Provide the [x, y] coordinate of the cell's center where the given text is located.  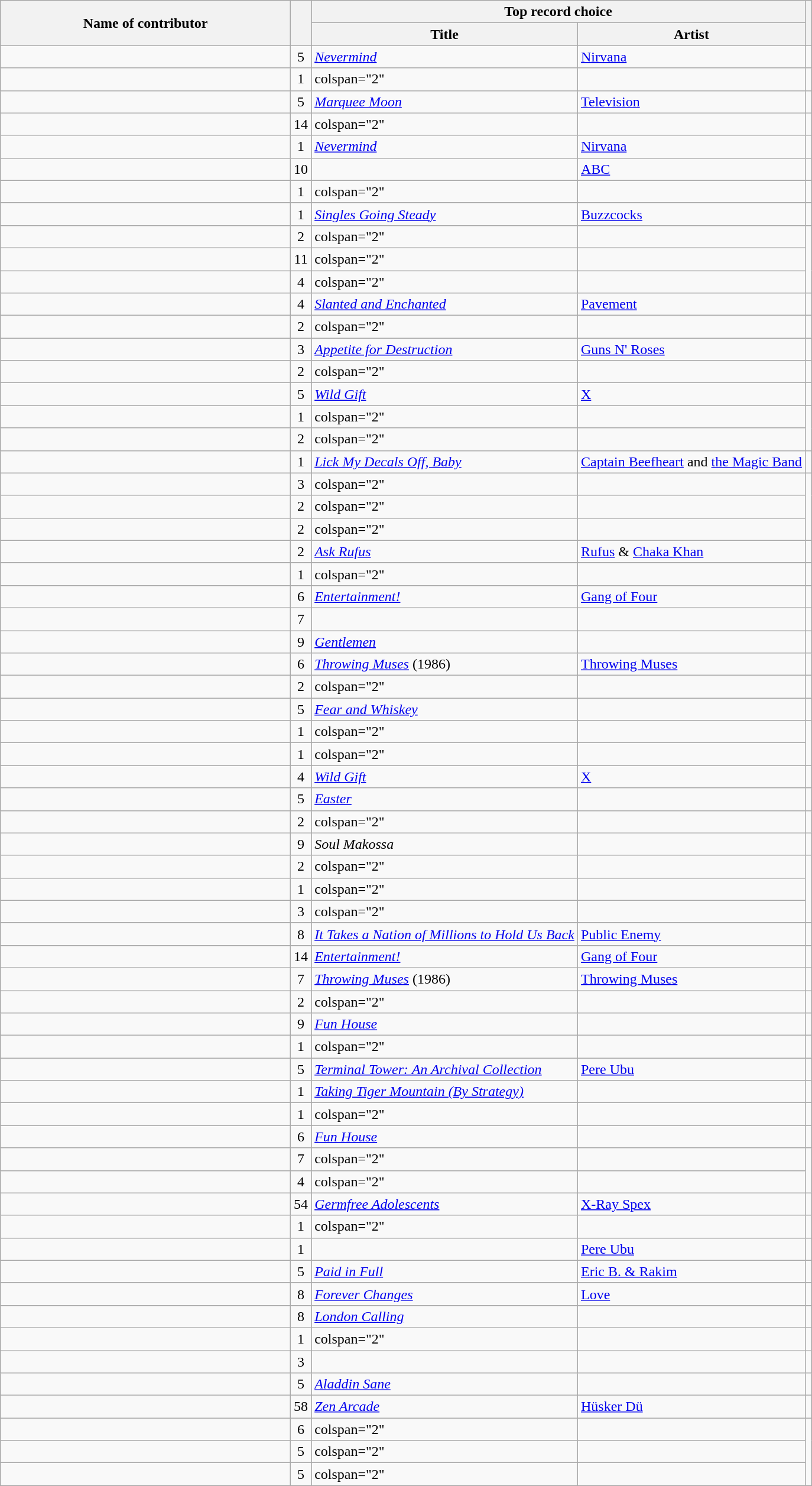
Taking Tiger Mountain (By Strategy) [444, 1092]
Gentlemen [444, 641]
Singles Going Steady [444, 214]
58 [301, 1407]
Lick My Decals Off, Baby [444, 462]
Soul Makossa [444, 844]
Forever Changes [444, 1294]
London Calling [444, 1316]
Guns N' Roses [691, 349]
Top record choice [558, 12]
Captain Beefheart and the Magic Band [691, 462]
Name of contributor [145, 23]
54 [301, 1204]
Ask Rufus [444, 551]
Appetite for Destruction [444, 349]
Hüsker Dü [691, 1407]
Pavement [691, 304]
Zen Arcade [444, 1407]
Love [691, 1294]
Artist [691, 34]
Eric B. & Rakim [691, 1271]
Public Enemy [691, 934]
Germfree Adolescents [444, 1204]
Easter [444, 799]
Terminal Tower: An Archival Collection [444, 1069]
ABC [691, 169]
10 [301, 169]
Aladdin Sane [444, 1384]
X-Ray Spex [691, 1204]
Buzzcocks [691, 214]
Television [691, 102]
Rufus & Chaka Khan [691, 551]
Title [444, 34]
11 [301, 259]
Marquee Moon [444, 102]
Slanted and Enchanted [444, 304]
Fear and Whiskey [444, 709]
It Takes a Nation of Millions to Hold Us Back [444, 934]
Paid in Full [444, 1271]
